Scan for the cell matching the given text and deliver its [x, y] coordinate at center. 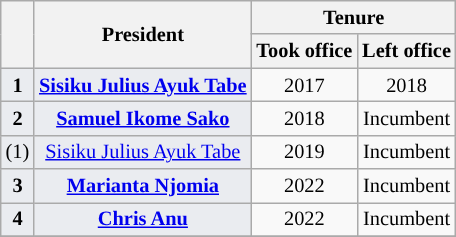
4 [18, 219]
2017 [304, 85]
1 [18, 85]
Left office [406, 51]
Chris Anu [142, 219]
2 [18, 118]
(1) [18, 152]
Tenure [353, 17]
Marianta Njomia [142, 186]
President [142, 34]
Took office [304, 51]
Samuel Ikome Sako [142, 118]
2019 [304, 152]
3 [18, 186]
